Search for the cell housing the specified text and yield its [x, y] center coordinate. 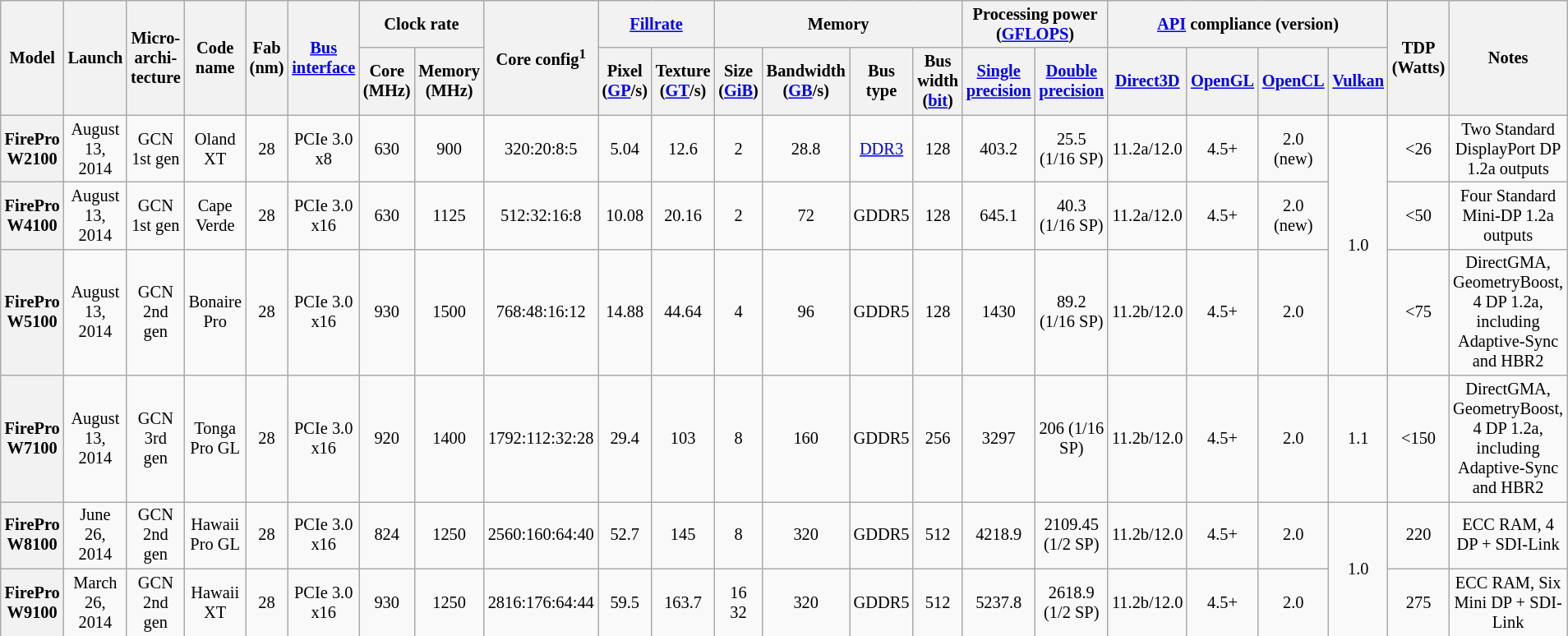
96 [806, 312]
API compliance (version) [1247, 24]
FirePro W5100 [33, 312]
FirePro W9100 [33, 602]
59.5 [625, 602]
TDP (Watts) [1418, 58]
<50 [1418, 215]
Fab (nm) [267, 58]
Memory (MHz) [449, 81]
10.08 [625, 215]
163.7 [683, 602]
3297 [999, 439]
ECC RAM, 4 DP + SDI-Link [1508, 535]
Bus width (bit) [938, 81]
1.1 [1358, 439]
Launch [95, 58]
25.5 (1/16 SP) [1072, 149]
1430 [999, 312]
Texture (GT/s) [683, 81]
Bus interface [324, 58]
1632 [738, 602]
GCN 3rd gen [155, 439]
160 [806, 439]
1125 [449, 215]
2618.9 (1/2 SP) [1072, 602]
OpenGL [1223, 81]
2560:160:64:40 [541, 535]
Processing power(GFLOPS) [1035, 24]
Model [33, 58]
1792:112:32:28 [541, 439]
March 26, 2014 [95, 602]
900 [449, 149]
Four Standard Mini-DP 1.2a outputs [1508, 215]
Single precision [999, 81]
256 [938, 439]
Cape Verde [215, 215]
2816:176:64:44 [541, 602]
2109.45 (1/2 SP) [1072, 535]
44.64 [683, 312]
14.88 [625, 312]
Hawaii XT [215, 602]
Bus type [882, 81]
Bonaire Pro [215, 312]
Tonga Pro GL [215, 439]
220 [1418, 535]
Double precision [1072, 81]
June 26, 2014 [95, 535]
12.6 [683, 149]
103 [683, 439]
FirePro W2100 [33, 149]
<75 [1418, 312]
Core config1 [541, 58]
Notes [1508, 58]
Direct3D [1147, 81]
4 [738, 312]
FirePro W4100 [33, 215]
Vulkan [1358, 81]
Size (GiB) [738, 81]
Core (MHz) [386, 81]
275 [1418, 602]
<26 [1418, 149]
4218.9 [999, 535]
40.3 (1/16 SP) [1072, 215]
Oland XT [215, 149]
320:20:8:5 [541, 149]
Bandwidth (GB/s) [806, 81]
Two Standard DisplayPort DP 1.2a outputs [1508, 149]
5237.8 [999, 602]
Micro-archi-tecture [155, 58]
5.04 [625, 149]
OpenCL [1294, 81]
52.7 [625, 535]
PCIe 3.0 x8 [324, 149]
<150 [1418, 439]
403.2 [999, 149]
29.4 [625, 439]
Fillrate [657, 24]
206 (1/16 SP) [1072, 439]
Clock rate [422, 24]
512:32:16:8 [541, 215]
FirePro W7100 [33, 439]
20.16 [683, 215]
FirePro W8100 [33, 535]
1400 [449, 439]
145 [683, 535]
89.2 (1/16 SP) [1072, 312]
Memory [838, 24]
645.1 [999, 215]
ECC RAM, Six Mini DP + SDI-Link [1508, 602]
Pixel (GP/s) [625, 81]
Code name [215, 58]
28.8 [806, 149]
Hawaii Pro GL [215, 535]
1500 [449, 312]
920 [386, 439]
824 [386, 535]
768:48:16:12 [541, 312]
DDR3 [882, 149]
72 [806, 215]
